Extract the [x, y] coordinate from the center of the cell holding the provided text.  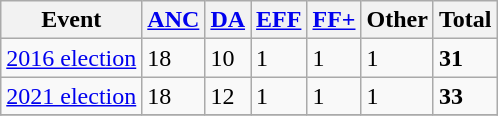
Total [465, 20]
DA [228, 20]
Other [397, 20]
EFF [279, 20]
12 [228, 96]
33 [465, 96]
ANC [174, 20]
31 [465, 58]
2021 election [72, 96]
10 [228, 58]
FF+ [334, 20]
2016 election [72, 58]
Event [72, 20]
